Return [X, Y] of the center of cell containing provided text 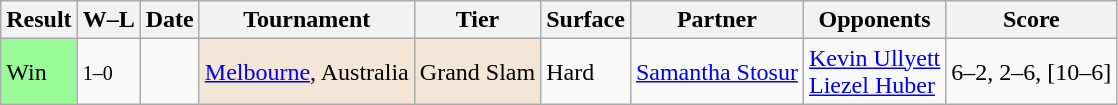
Grand Slam [477, 72]
Result [39, 20]
Tournament [306, 20]
Opponents [874, 20]
Partner [716, 20]
Melbourne, Australia [306, 72]
Win [39, 72]
W–L [108, 20]
Score [1032, 20]
Tier [477, 20]
Surface [586, 20]
Date [170, 20]
Hard [586, 72]
Samantha Stosur [716, 72]
Kevin Ullyett Liezel Huber [874, 72]
1–0 [108, 72]
6–2, 2–6, [10–6] [1032, 72]
